From the cell containing the given text, extract its center point as (x, y) coordinate. 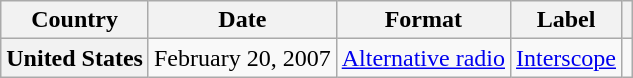
United States (75, 58)
Alternative radio (423, 58)
Format (423, 20)
Country (75, 20)
Label (566, 20)
Date (242, 20)
Interscope (566, 58)
February 20, 2007 (242, 58)
